Output the (x, y) coordinate of the center of the cell containing the given text.  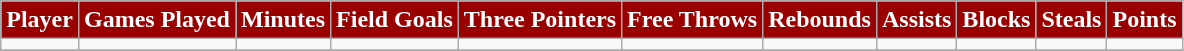
Steals (1072, 20)
Rebounds (820, 20)
Free Throws (692, 20)
Games Played (156, 20)
Three Pointers (540, 20)
Field Goals (395, 20)
Minutes (284, 20)
Points (1144, 20)
Blocks (996, 20)
Assists (916, 20)
Player (40, 20)
